From the cell containing the given text, extract its center point as (X, Y) coordinate. 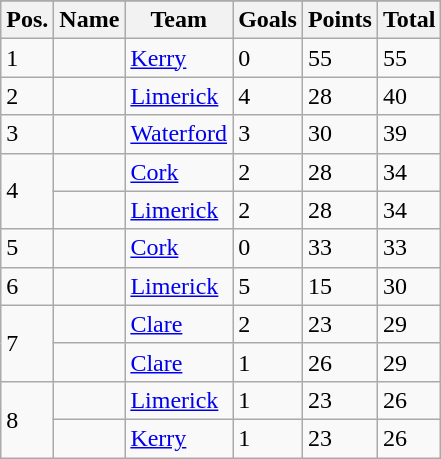
8 (28, 419)
Total (409, 20)
Goals (268, 20)
Team (179, 20)
Name (90, 20)
15 (340, 286)
39 (409, 134)
Waterford (179, 134)
40 (409, 96)
7 (28, 343)
Points (340, 20)
Pos. (28, 20)
6 (28, 286)
